Detect which cell encompasses the target text, then output its [x, y] center coordinate. 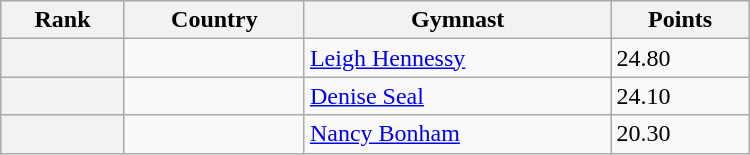
Country [214, 20]
Nancy Bonham [457, 134]
Points [680, 20]
24.80 [680, 58]
Gymnast [457, 20]
24.10 [680, 96]
Leigh Hennessy [457, 58]
Denise Seal [457, 96]
Rank [63, 20]
20.30 [680, 134]
